Extract the (X, Y) coordinate from the center of the cell holding the provided text.  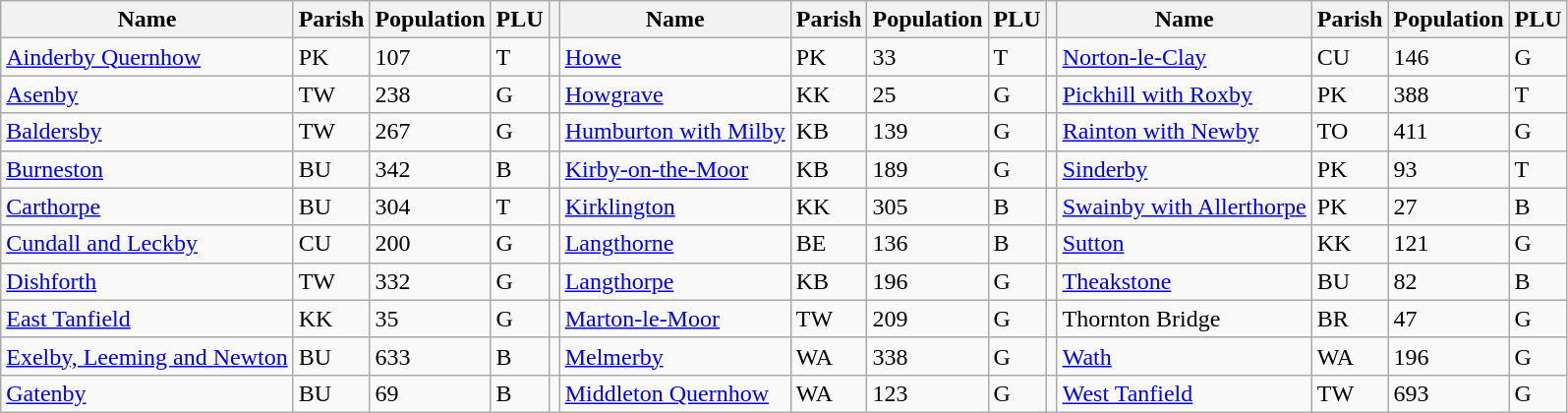
139 (928, 132)
209 (928, 319)
Theakstone (1184, 281)
Swainby with Allerthorpe (1184, 206)
West Tanfield (1184, 393)
338 (928, 356)
411 (1449, 132)
47 (1449, 319)
Burneston (147, 169)
69 (431, 393)
Langthorpe (674, 281)
Baldersby (147, 132)
189 (928, 169)
267 (431, 132)
BR (1350, 319)
305 (928, 206)
633 (431, 356)
BE (829, 244)
Sinderby (1184, 169)
Cundall and Leckby (147, 244)
107 (431, 57)
693 (1449, 393)
Asenby (147, 94)
200 (431, 244)
121 (1449, 244)
Norton-le-Clay (1184, 57)
Sutton (1184, 244)
Howgrave (674, 94)
146 (1449, 57)
25 (928, 94)
35 (431, 319)
Rainton with Newby (1184, 132)
Ainderby Quernhow (147, 57)
Marton-le-Moor (674, 319)
33 (928, 57)
Thornton Bridge (1184, 319)
Gatenby (147, 393)
Melmerby (674, 356)
Humburton with Milby (674, 132)
123 (928, 393)
Howe (674, 57)
Middleton Quernhow (674, 393)
Kirby-on-the-Moor (674, 169)
TO (1350, 132)
Langthorne (674, 244)
East Tanfield (147, 319)
Wath (1184, 356)
238 (431, 94)
Carthorpe (147, 206)
136 (928, 244)
27 (1449, 206)
Exelby, Leeming and Newton (147, 356)
Dishforth (147, 281)
304 (431, 206)
342 (431, 169)
Pickhill with Roxby (1184, 94)
93 (1449, 169)
Kirklington (674, 206)
82 (1449, 281)
332 (431, 281)
388 (1449, 94)
